Find where the given text appears and provide that cell's center as (X, Y) coordinate. 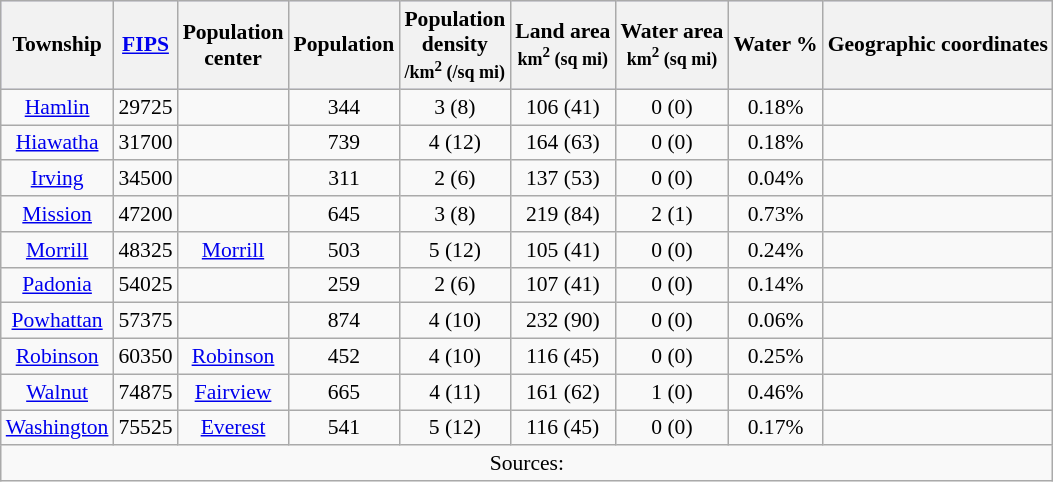
106 (41) (562, 107)
0.14% (775, 285)
4 (12) (454, 143)
Water % (775, 45)
0.04% (775, 179)
137 (53) (562, 179)
75525 (145, 428)
161 (62) (562, 392)
54025 (145, 285)
Mission (58, 214)
Populationcenter (234, 45)
105 (41) (562, 250)
452 (344, 357)
60350 (145, 357)
311 (344, 179)
Hamlin (58, 107)
31700 (145, 143)
57375 (145, 321)
Fairview (234, 392)
Land areakm2 (sq mi) (562, 45)
164 (63) (562, 143)
0.25% (775, 357)
Walnut (58, 392)
874 (344, 321)
Washington (58, 428)
0.24% (775, 250)
4 (11) (454, 392)
0.46% (775, 392)
344 (344, 107)
Sources: (527, 464)
541 (344, 428)
48325 (145, 250)
34500 (145, 179)
219 (84) (562, 214)
Powhattan (58, 321)
29725 (145, 107)
645 (344, 214)
Township (58, 45)
1 (0) (672, 392)
Everest (234, 428)
Hiawatha (58, 143)
0.17% (775, 428)
0.73% (775, 214)
Population (344, 45)
107 (41) (562, 285)
47200 (145, 214)
Geographic coordinates (938, 45)
232 (90) (562, 321)
FIPS (145, 45)
2 (1) (672, 214)
Padonia (58, 285)
503 (344, 250)
Water areakm2 (sq mi) (672, 45)
739 (344, 143)
665 (344, 392)
259 (344, 285)
Populationdensity/km2 (/sq mi) (454, 45)
0.06% (775, 321)
Irving (58, 179)
74875 (145, 392)
